Return the [X, Y] coordinate for the center point of the cell that contains the specified text.  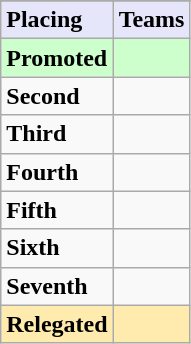
Sixth [57, 248]
Promoted [57, 58]
Relegated [57, 324]
Seventh [57, 286]
Fourth [57, 172]
Third [57, 134]
Placing [57, 20]
Fifth [57, 210]
Teams [152, 20]
Second [57, 96]
